Extract the (x, y) coordinate from the center of the cell holding the provided text.  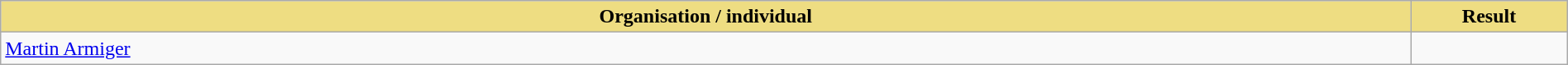
Result (1489, 17)
Organisation / individual (706, 17)
Martin Armiger (706, 48)
